Determine the (x, y) coordinate at the center of the cell enclosing the given text.  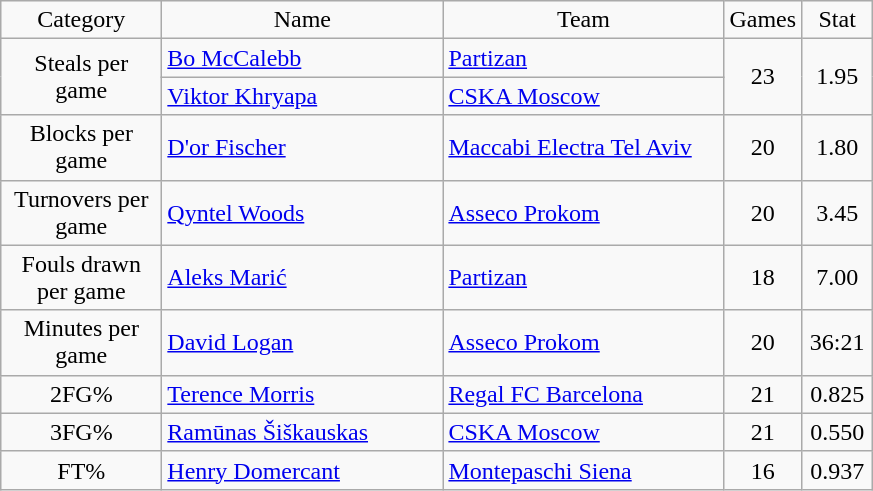
Ramūnas Šiškauskas (302, 432)
Games (763, 20)
Qyntel Woods (302, 212)
Fouls drawn per game (82, 278)
18 (763, 278)
David Logan (302, 342)
Terence Morris (302, 394)
23 (763, 77)
0.550 (838, 432)
Steals per game (82, 77)
Maccabi Electra Tel Aviv (584, 148)
Minutes per game (82, 342)
Bo McCalebb (302, 58)
Montepaschi Siena (584, 470)
Regal FC Barcelona (584, 394)
3FG% (82, 432)
1.95 (838, 77)
16 (763, 470)
Stat (838, 20)
Name (302, 20)
D'or Fischer (302, 148)
2FG% (82, 394)
Category (82, 20)
Blocks per game (82, 148)
Henry Domercant (302, 470)
1.80 (838, 148)
7.00 (838, 278)
Viktor Khryapa (302, 96)
0.825 (838, 394)
FT% (82, 470)
Aleks Marić (302, 278)
3.45 (838, 212)
Turnovers per game (82, 212)
36:21 (838, 342)
0.937 (838, 470)
Team (584, 20)
